Scan for the cell matching the given text and deliver its (X, Y) coordinate at center. 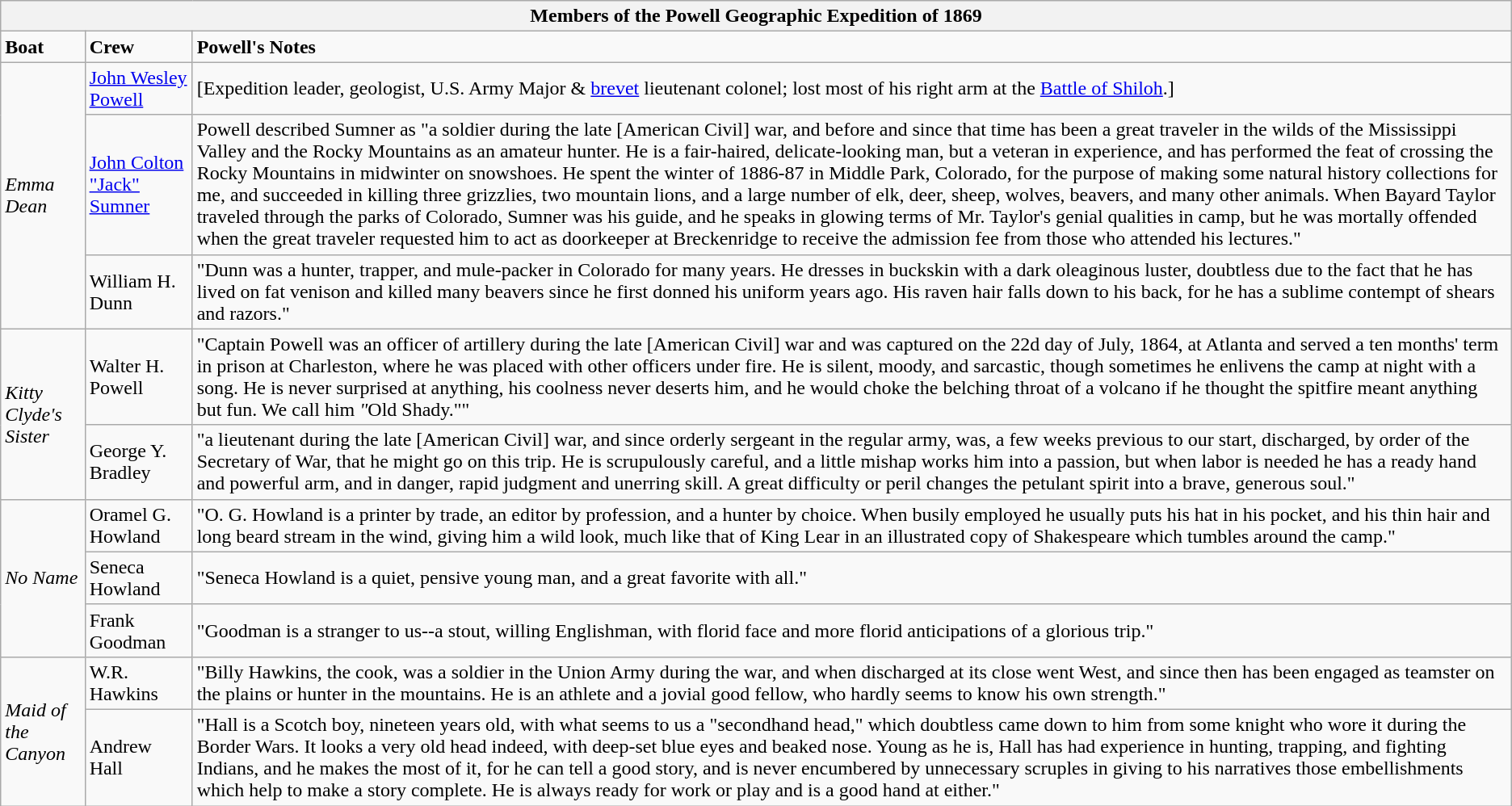
Frank Goodman (139, 630)
Maid of the Canyon (43, 731)
"Seneca Howland is a quiet, pensive young man, and a great favorite with all." (851, 578)
Seneca Howland (139, 578)
Emma Dean (43, 195)
W.R. Hawkins (139, 683)
Kitty Clyde's Sister (43, 413)
"Goodman is a stranger to us--a stout, willing Englishman, with florid face and more florid anticipations of a glorious trip." (851, 630)
Boat (43, 47)
John Colton "Jack" Sumner (139, 184)
Oramel G. Howland (139, 525)
Crew (139, 47)
Powell's Notes (851, 47)
Andrew Hall (139, 758)
Walter H. Powell (139, 376)
George Y. Bradley (139, 462)
John Wesley Powell (139, 89)
No Name (43, 578)
William H. Dunn (139, 292)
[Expedition leader, geologist, U.S. Army Major & brevet lieutenant colonel; lost most of his right arm at the Battle of Shiloh.] (851, 89)
Members of the Powell Geographic Expedition of 1869 (756, 16)
